Capture the cell that displays the provided text and extract its (x, y) central coordinate. 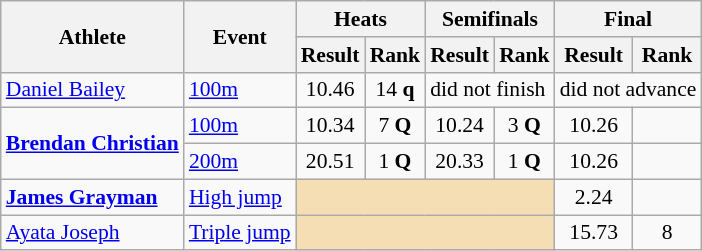
14 q (396, 90)
10.46 (330, 90)
Triple jump (240, 233)
15.73 (594, 233)
Heats (360, 19)
did not advance (628, 90)
200m (240, 162)
High jump (240, 197)
10.24 (460, 126)
Brendan Christian (92, 144)
Final (628, 19)
7 Q (396, 126)
Event (240, 36)
James Grayman (92, 197)
Semifinals (490, 19)
3 Q (524, 126)
20.51 (330, 162)
8 (668, 233)
did not finish (490, 90)
10.34 (330, 126)
Athlete (92, 36)
Daniel Bailey (92, 90)
20.33 (460, 162)
Ayata Joseph (92, 233)
2.24 (594, 197)
